Capture the cell that displays the provided text and extract its (x, y) central coordinate. 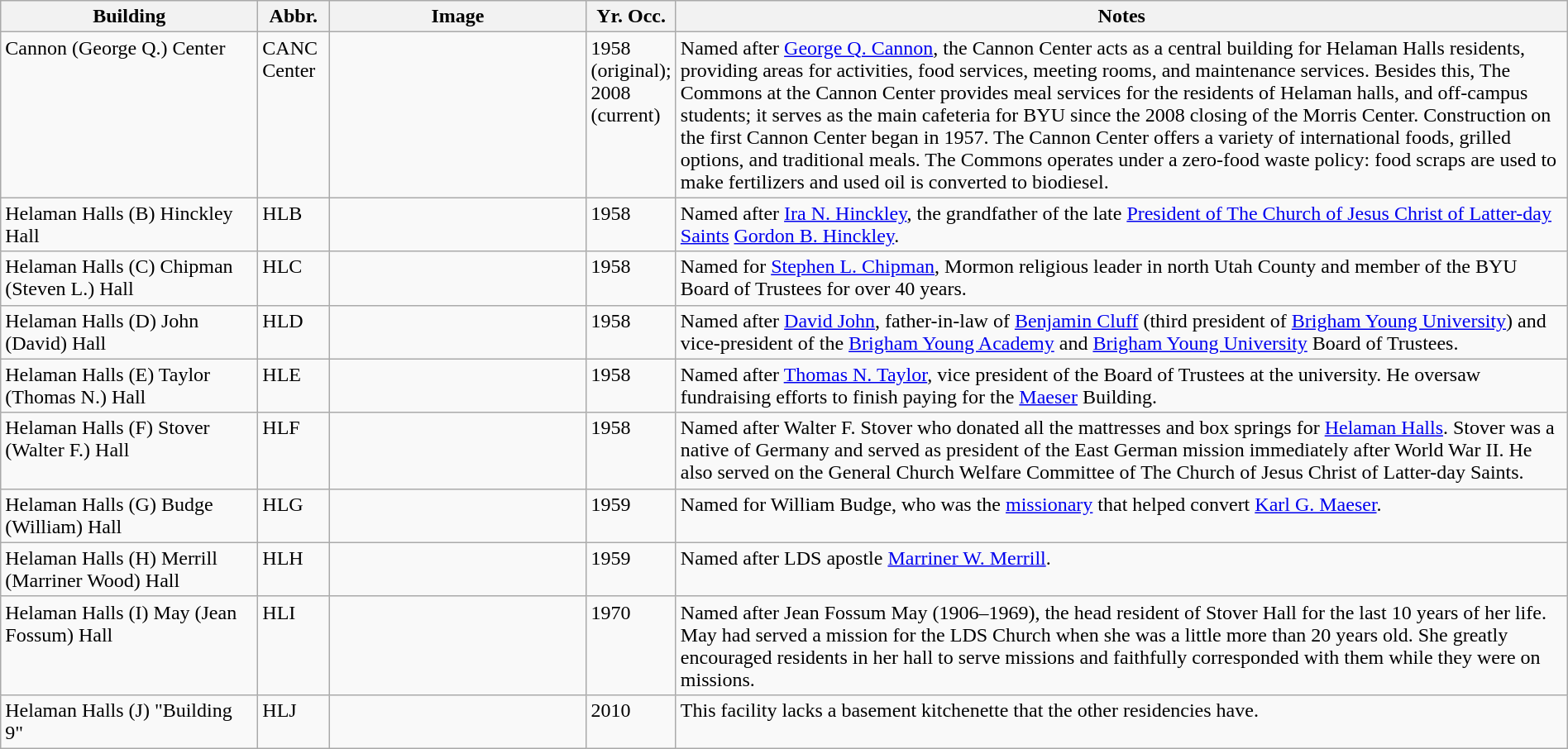
This facility lacks a basement kitchenette that the other residencies have. (1121, 721)
Helaman Halls (J) "Building 9" (129, 721)
HLJ (294, 721)
HLD (294, 332)
Named after LDS apostle Marriner W. Merrill. (1121, 569)
CANC Center (294, 115)
2010 (631, 721)
HLE (294, 385)
Image (458, 17)
Helaman Halls (G) Budge (William) Hall (129, 516)
Abbr. (294, 17)
HLF (294, 451)
Notes (1121, 17)
HLI (294, 645)
Helaman Halls (C) Chipman (Steven L.) Hall (129, 278)
Helaman Halls (D) John (David) Hall (129, 332)
Named for William Budge, who was the missionary that helped convert Karl G. Maeser. (1121, 516)
Helaman Halls (H) Merrill (Marriner Wood) Hall (129, 569)
Helaman Halls (F) Stover (Walter F.) Hall (129, 451)
HLG (294, 516)
HLB (294, 225)
HLC (294, 278)
Named for Stephen L. Chipman, Mormon religious leader in north Utah County and member of the BYU Board of Trustees for over 40 years. (1121, 278)
Yr. Occ. (631, 17)
Cannon (George Q.) Center (129, 115)
Helaman Halls (B) Hinckley Hall (129, 225)
1970 (631, 645)
Named after Ira N. Hinckley, the grandfather of the late President of The Church of Jesus Christ of Latter-day Saints Gordon B. Hinckley. (1121, 225)
Building (129, 17)
Helaman Halls (I) May (Jean Fossum) Hall (129, 645)
1958 (original); 2008 (current) (631, 115)
Helaman Halls (E) Taylor (Thomas N.) Hall (129, 385)
HLH (294, 569)
